Search for the cell housing the specified text and yield its [x, y] center coordinate. 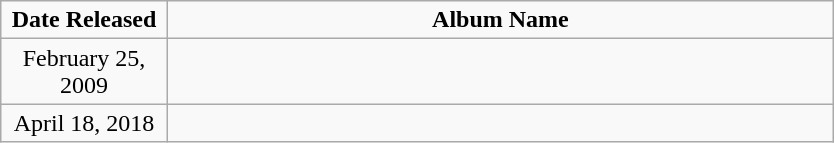
Album Name [500, 20]
February 25, 2009 [84, 72]
Date Released [84, 20]
April 18, 2018 [84, 123]
